Determine the (x, y) coordinate at the center of the cell enclosing the given text.  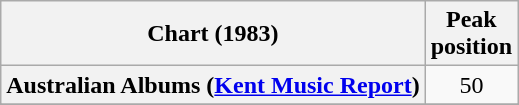
Chart (1983) (213, 34)
50 (471, 85)
Peakposition (471, 34)
Australian Albums (Kent Music Report) (213, 85)
